Scan for the cell matching the given text and deliver its [x, y] coordinate at center. 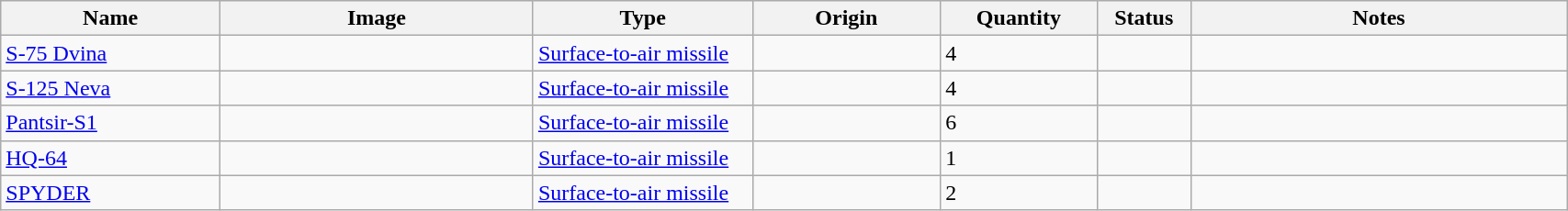
Image [377, 18]
S-75 Dvina [110, 53]
HQ-64 [110, 158]
Type [643, 18]
Origin [847, 18]
Quantity [1019, 18]
Name [110, 18]
Status [1144, 18]
2 [1019, 193]
Pantsir-S1 [110, 123]
1 [1019, 158]
Notes [1378, 18]
6 [1019, 123]
SPYDER [110, 193]
S-125 Neva [110, 88]
